Return [x, y] of the center of cell containing provided text 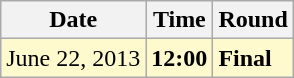
June 22, 2013 [74, 58]
Date [74, 20]
Round [253, 20]
12:00 [180, 58]
Final [253, 58]
Time [180, 20]
